Output the (x, y) coordinate of the center of the cell containing the given text.  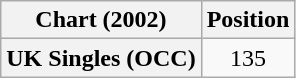
Position (248, 20)
Chart (2002) (101, 20)
135 (248, 58)
UK Singles (OCC) (101, 58)
